Locate the cell with the specified text and output its [X, Y] center coordinate. 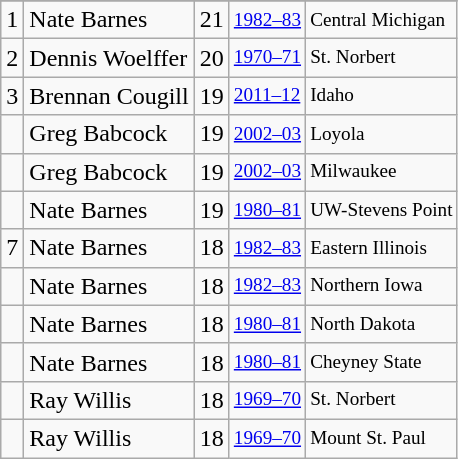
Loyola [382, 134]
UW-Stevens Point [382, 210]
21 [212, 20]
1970–71 [267, 58]
2011–12 [267, 96]
1 [12, 20]
Eastern Illinois [382, 248]
3 [12, 96]
Idaho [382, 96]
Northern Iowa [382, 286]
North Dakota [382, 324]
Dennis Woelffer [109, 58]
Central Michigan [382, 20]
Milwaukee [382, 172]
2 [12, 58]
Mount St. Paul [382, 438]
Cheyney State [382, 362]
Brennan Cougill [109, 96]
20 [212, 58]
7 [12, 248]
